Return [x, y] of the center of cell containing provided text 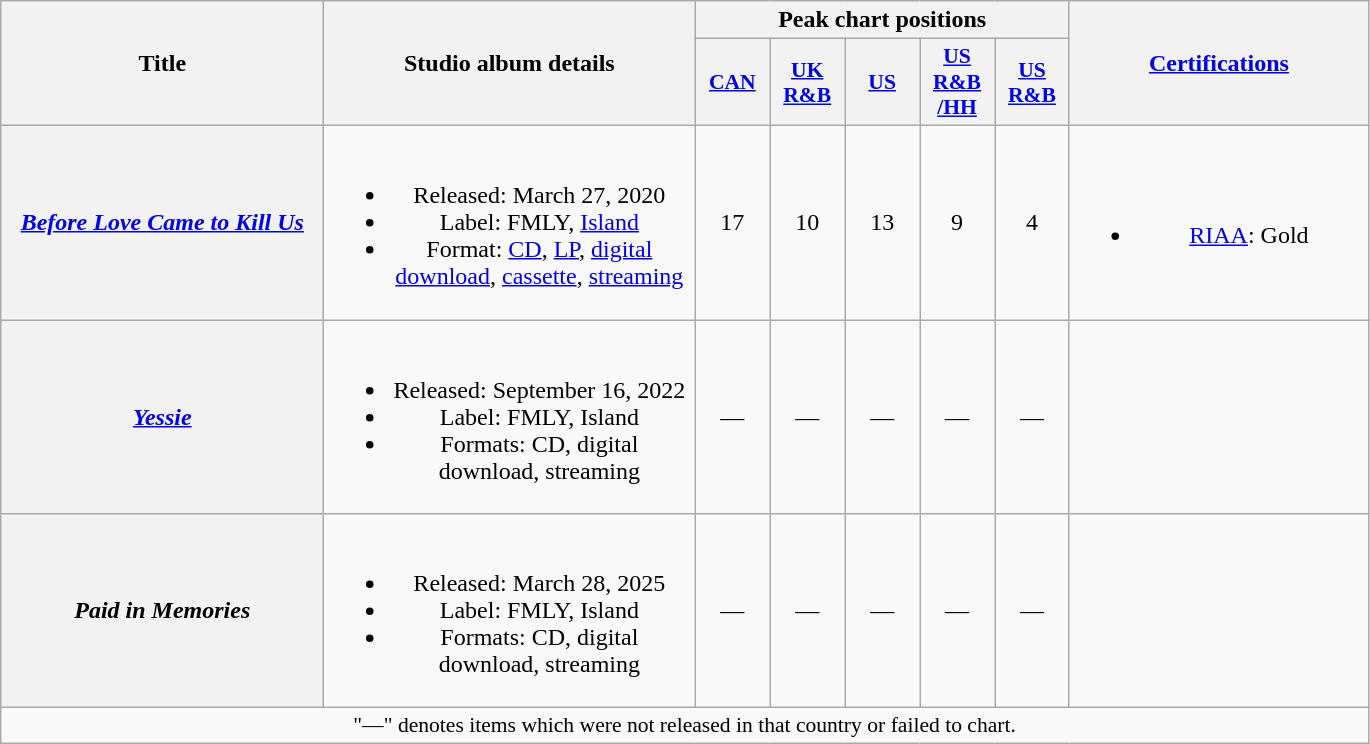
UKR&B [808, 82]
Released: March 27, 2020Label: FMLY, IslandFormat: CD, LP, digital download, cassette, streaming [510, 222]
13 [882, 222]
Released: March 28, 2025Label: FMLY, IslandFormats: CD, digital download, streaming [510, 611]
Title [162, 64]
Yessie [162, 417]
CAN [732, 82]
"—" denotes items which were not released in that country or failed to chart. [685, 726]
USR&B/HH [958, 82]
Paid in Memories [162, 611]
4 [1032, 222]
9 [958, 222]
US [882, 82]
Peak chart positions [882, 20]
Released: September 16, 2022Label: FMLY, IslandFormats: CD, digital download, streaming [510, 417]
Before Love Came to Kill Us [162, 222]
Certifications [1218, 64]
Studio album details [510, 64]
10 [808, 222]
RIAA: Gold [1218, 222]
17 [732, 222]
USR&B [1032, 82]
